Extract the [X, Y] coordinate from the center of the cell holding the provided text.  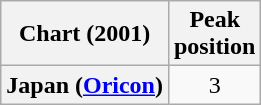
Japan (Oricon) [85, 85]
3 [214, 85]
Chart (2001) [85, 34]
Peakposition [214, 34]
